Locate the cell with the specified text and output its (x, y) center coordinate. 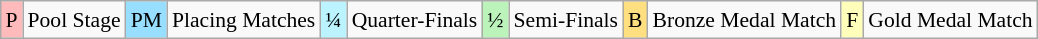
Gold Medal Match (950, 20)
Placing Matches (244, 20)
¼ (333, 20)
Pool Stage (74, 20)
Semi-Finals (566, 20)
Bronze Medal Match (745, 20)
½ (495, 20)
PM (146, 20)
P (11, 20)
B (636, 20)
F (852, 20)
Quarter-Finals (415, 20)
